Output the [X, Y] coordinate of the center of the cell containing the given text.  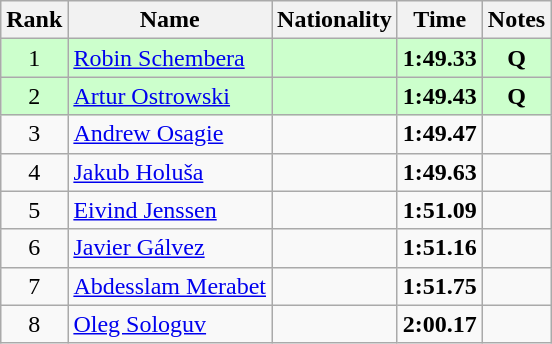
Andrew Osagie [170, 134]
1:51.09 [440, 210]
Eivind Jenssen [170, 210]
5 [34, 210]
8 [34, 324]
Abdesslam Merabet [170, 286]
Nationality [335, 20]
1:51.16 [440, 248]
1:49.33 [440, 58]
Jakub Holuša [170, 172]
1:49.43 [440, 96]
1:51.75 [440, 286]
Notes [516, 20]
1 [34, 58]
Robin Schembera [170, 58]
2:00.17 [440, 324]
1:49.47 [440, 134]
1:49.63 [440, 172]
3 [34, 134]
Oleg Sologuv [170, 324]
Rank [34, 20]
4 [34, 172]
6 [34, 248]
Name [170, 20]
2 [34, 96]
7 [34, 286]
Artur Ostrowski [170, 96]
Time [440, 20]
Javier Gálvez [170, 248]
